Locate the cell with the specified text and output its [X, Y] center coordinate. 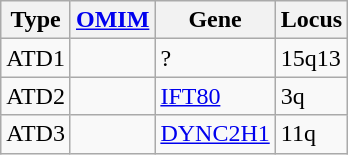
DYNC2H1 [215, 134]
11q [311, 134]
Type [36, 20]
OMIM [112, 20]
IFT80 [215, 96]
3q [311, 96]
15q13 [311, 58]
ATD2 [36, 96]
Gene [215, 20]
? [215, 58]
Locus [311, 20]
ATD3 [36, 134]
ATD1 [36, 58]
